Return [x, y] of the center of cell containing provided text 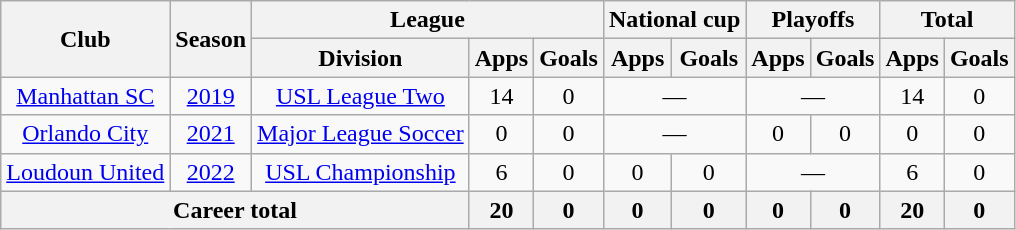
Career total [235, 210]
Season [211, 39]
Orlando City [86, 134]
Major League Soccer [361, 134]
Playoffs [813, 20]
2021 [211, 134]
Loudoun United [86, 172]
National cup [674, 20]
Total [947, 20]
2022 [211, 172]
League [428, 20]
2019 [211, 96]
USL League Two [361, 96]
Club [86, 39]
USL Championship [361, 172]
Division [361, 58]
Manhattan SC [86, 96]
